For the text-containing cell, return its midpoint in (x, y) coordinate format. 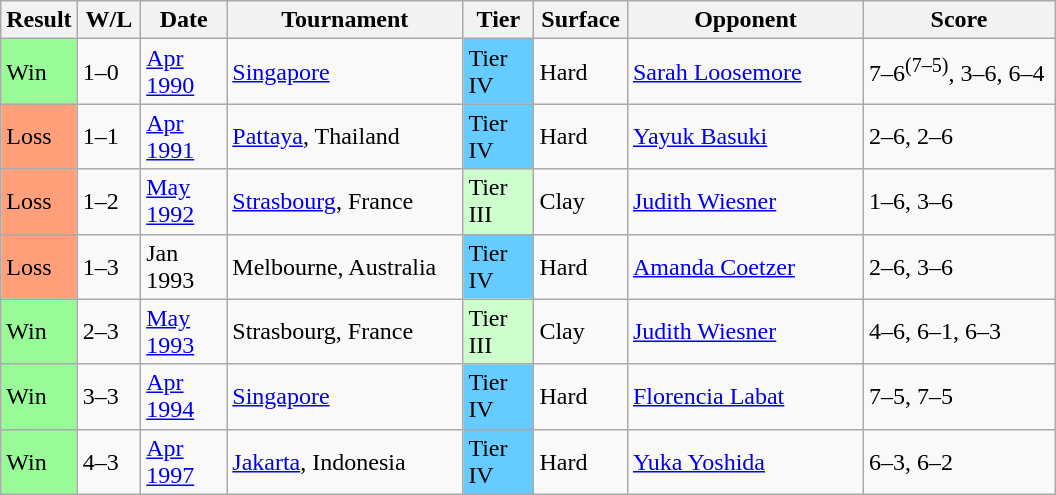
Opponent (745, 20)
Pattaya, Thailand (345, 136)
Tournament (345, 20)
1–0 (109, 72)
2–6, 2–6 (960, 136)
Jakarta, Indonesia (345, 462)
Tier (498, 20)
2–3 (109, 332)
1–6, 3–6 (960, 202)
Result (39, 20)
7–5, 7–5 (960, 396)
Yuka Yoshida (745, 462)
Apr 1990 (184, 72)
4–6, 6–1, 6–3 (960, 332)
W/L (109, 20)
Score (960, 20)
3–3 (109, 396)
Florencia Labat (745, 396)
6–3, 6–2 (960, 462)
7–6(7–5), 3–6, 6–4 (960, 72)
2–6, 3–6 (960, 266)
1–1 (109, 136)
Apr 1994 (184, 396)
Surface (581, 20)
Apr 1991 (184, 136)
1–2 (109, 202)
1–3 (109, 266)
Jan 1993 (184, 266)
May 1992 (184, 202)
Sarah Loosemore (745, 72)
Date (184, 20)
Amanda Coetzer (745, 266)
Melbourne, Australia (345, 266)
Yayuk Basuki (745, 136)
4–3 (109, 462)
Apr 1997 (184, 462)
May 1993 (184, 332)
